Pinpoint the cell where the given text exists, returning its (X, Y) midpoint coordinate. 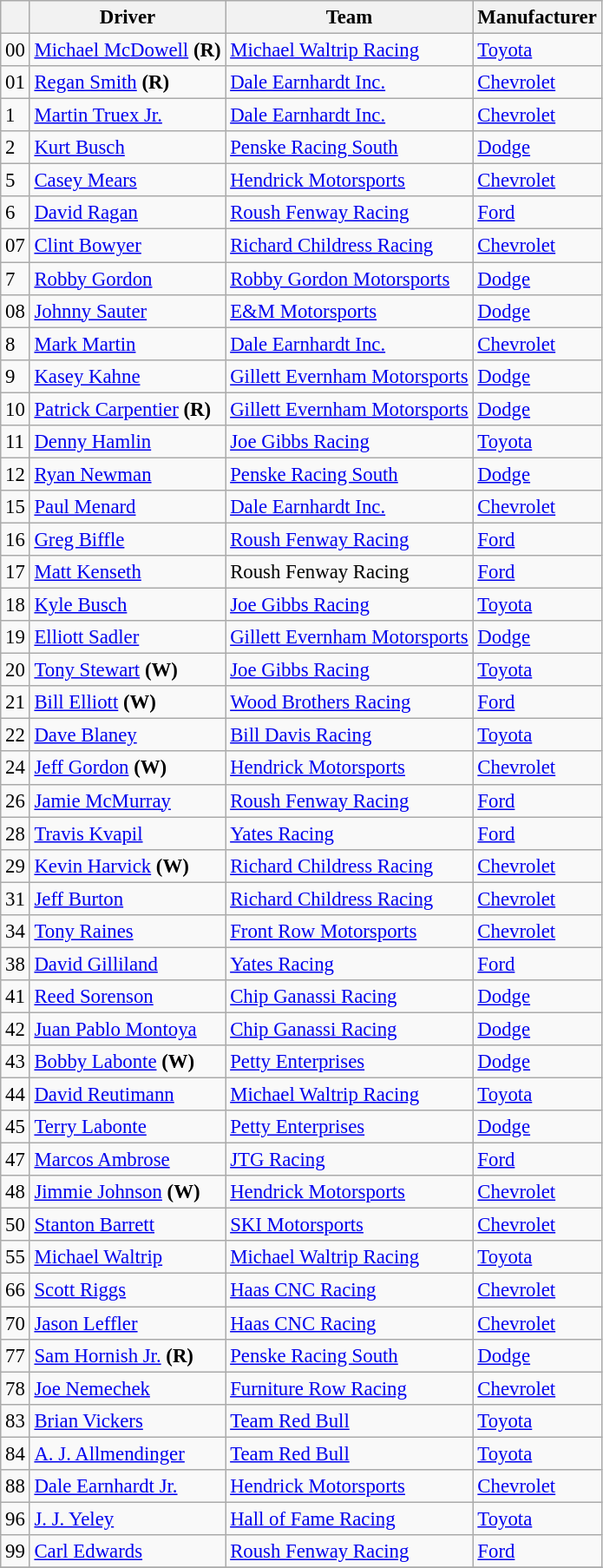
Brian Vickers (128, 1420)
Jeff Gordon (W) (128, 768)
2 (16, 148)
Mark Martin (128, 344)
Joe Nemechek (128, 1388)
Kevin Harvick (W) (128, 866)
01 (16, 82)
47 (16, 1160)
10 (16, 409)
07 (16, 246)
Tony Raines (128, 932)
Bill Davis Racing (349, 735)
E&M Motorsports (349, 311)
Tony Stewart (W) (128, 670)
21 (16, 702)
Kyle Busch (128, 605)
David Gilliland (128, 964)
50 (16, 1225)
28 (16, 833)
31 (16, 899)
Elliott Sadler (128, 637)
Denny Hamlin (128, 442)
41 (16, 997)
Reed Sorenson (128, 997)
Dave Blaney (128, 735)
Terry Labonte (128, 1127)
Johnny Sauter (128, 311)
34 (16, 932)
Bobby Labonte (W) (128, 1062)
26 (16, 800)
J. J. Yeley (128, 1519)
Greg Biffle (128, 539)
43 (16, 1062)
83 (16, 1420)
Clint Bowyer (128, 246)
Casey Mears (128, 181)
12 (16, 474)
45 (16, 1127)
David Ragan (128, 213)
19 (16, 637)
Michael Waltrip (128, 1258)
Jimmie Johnson (W) (128, 1192)
16 (16, 539)
78 (16, 1388)
Manufacturer (537, 17)
08 (16, 311)
29 (16, 866)
Sam Hornish Jr. (R) (128, 1355)
11 (16, 442)
Scott Riggs (128, 1290)
Robby Gordon (128, 279)
84 (16, 1453)
44 (16, 1095)
Jason Leffler (128, 1323)
A. J. Allmendinger (128, 1453)
6 (16, 213)
Robby Gordon Motorsports (349, 279)
55 (16, 1258)
8 (16, 344)
SKI Motorsports (349, 1225)
Hall of Fame Racing (349, 1519)
9 (16, 376)
Bill Elliott (W) (128, 702)
1 (16, 115)
22 (16, 735)
Regan Smith (R) (128, 82)
5 (16, 181)
Front Row Motorsports (349, 932)
David Reutimann (128, 1095)
48 (16, 1192)
Matt Kenseth (128, 572)
20 (16, 670)
Kurt Busch (128, 148)
Team (349, 17)
96 (16, 1519)
Paul Menard (128, 507)
Travis Kvapil (128, 833)
Kasey Kahne (128, 376)
Furniture Row Racing (349, 1388)
Dale Earnhardt Jr. (128, 1486)
24 (16, 768)
Jeff Burton (128, 899)
42 (16, 1029)
70 (16, 1323)
Ryan Newman (128, 474)
Jamie McMurray (128, 800)
99 (16, 1552)
Michael McDowell (R) (128, 50)
Wood Brothers Racing (349, 702)
Carl Edwards (128, 1552)
Stanton Barrett (128, 1225)
JTG Racing (349, 1160)
15 (16, 507)
18 (16, 605)
7 (16, 279)
88 (16, 1486)
38 (16, 964)
Juan Pablo Montoya (128, 1029)
Marcos Ambrose (128, 1160)
Patrick Carpentier (R) (128, 409)
77 (16, 1355)
Driver (128, 17)
17 (16, 572)
66 (16, 1290)
00 (16, 50)
Martin Truex Jr. (128, 115)
